Provide the (x, y) coordinate of the cell's center where the given text is located.  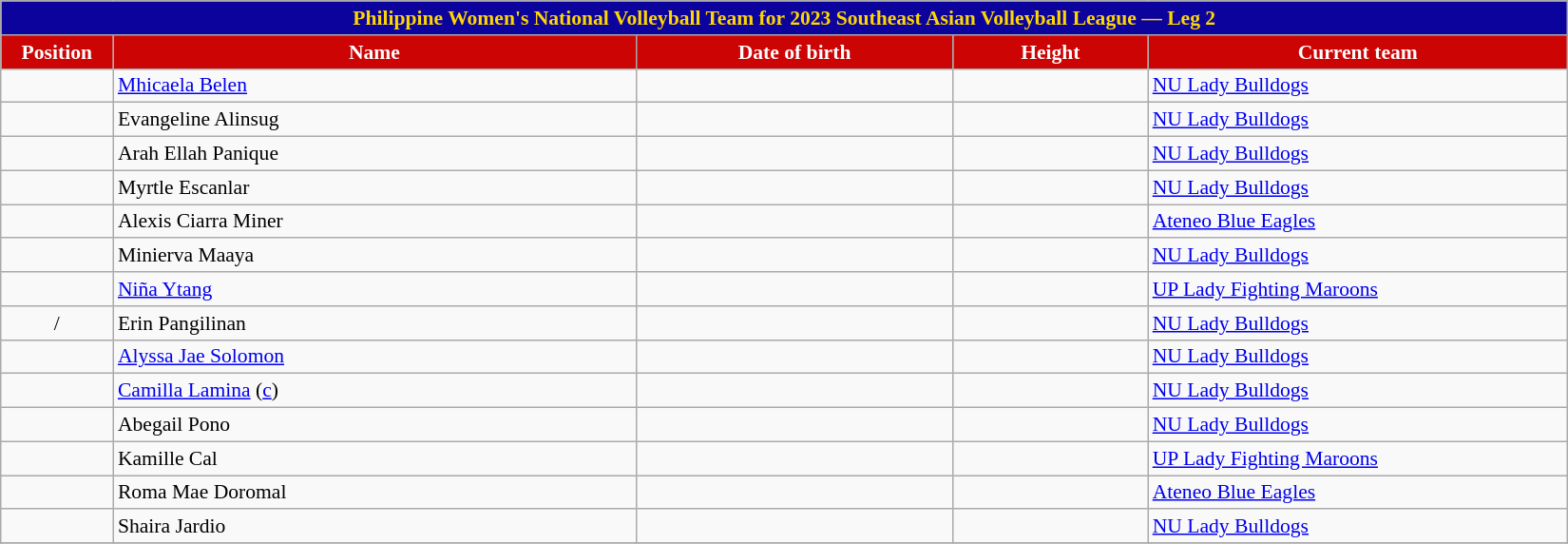
/ (57, 323)
Arah Ellah Panique (374, 154)
Niña Ytang (374, 289)
Name (374, 52)
Minierva Maaya (374, 256)
Shaira Jardio (374, 527)
Kamille Cal (374, 458)
Position (57, 52)
Current team (1358, 52)
Evangeline Alinsug (374, 120)
Alyssa Jae Solomon (374, 357)
Erin Pangilinan (374, 323)
Myrtle Escanlar (374, 187)
Abegail Pono (374, 425)
Camilla Lamina (c) (374, 391)
Alexis Ciarra Miner (374, 222)
Date of birth (794, 52)
Roma Mae Doromal (374, 493)
Mhicaela Belen (374, 86)
Height (1051, 52)
Philippine Women's National Volleyball Team for 2023 Southeast Asian Volleyball League — Leg 2 (785, 18)
